For the text-containing cell, return its midpoint in [x, y] coordinate format. 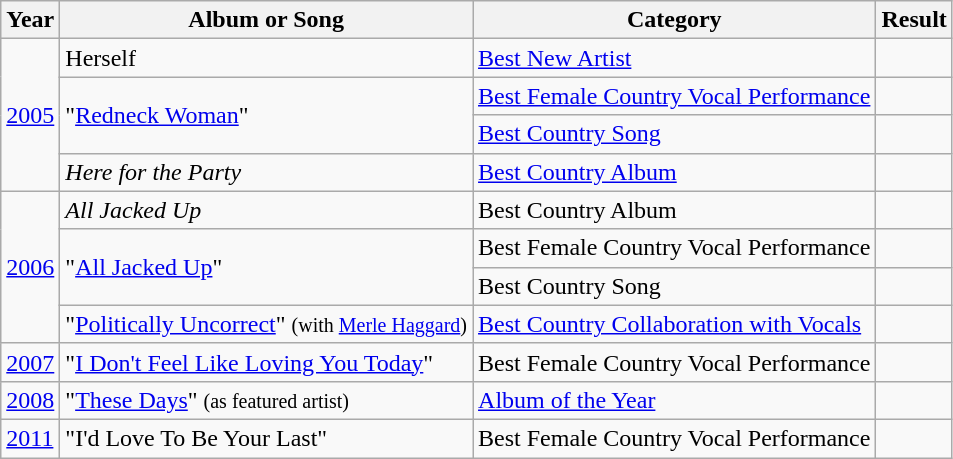
Best Country Collaboration with Vocals [674, 324]
2007 [30, 362]
"I'd Love To Be Your Last" [266, 438]
Here for the Party [266, 172]
"Politically Uncorrect" (with Merle Haggard) [266, 324]
Album of the Year [674, 400]
Result [914, 20]
"I Don't Feel Like Loving You Today" [266, 362]
"These Days" (as featured artist) [266, 400]
2011 [30, 438]
Herself [266, 58]
Best New Artist [674, 58]
Album or Song [266, 20]
2005 [30, 115]
Year [30, 20]
Category [674, 20]
"Redneck Woman" [266, 115]
"All Jacked Up" [266, 267]
2008 [30, 400]
All Jacked Up [266, 210]
2006 [30, 267]
